Find where the given text appears and provide that cell's center as (x, y) coordinate. 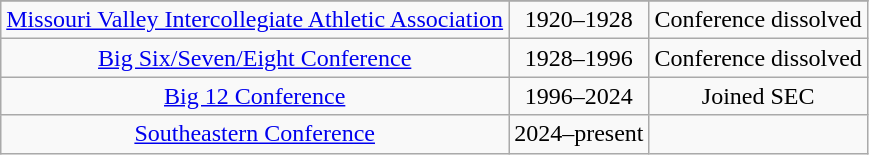
1996–2024 (579, 96)
2024–present (579, 134)
Southeastern Conference (255, 134)
Joined SEC (758, 96)
Big Six/Seven/Eight Conference (255, 58)
Missouri Valley Intercollegiate Athletic Association (255, 20)
1928–1996 (579, 58)
Big 12 Conference (255, 96)
1920–1928 (579, 20)
